Return (x, y) of the center of cell containing provided text 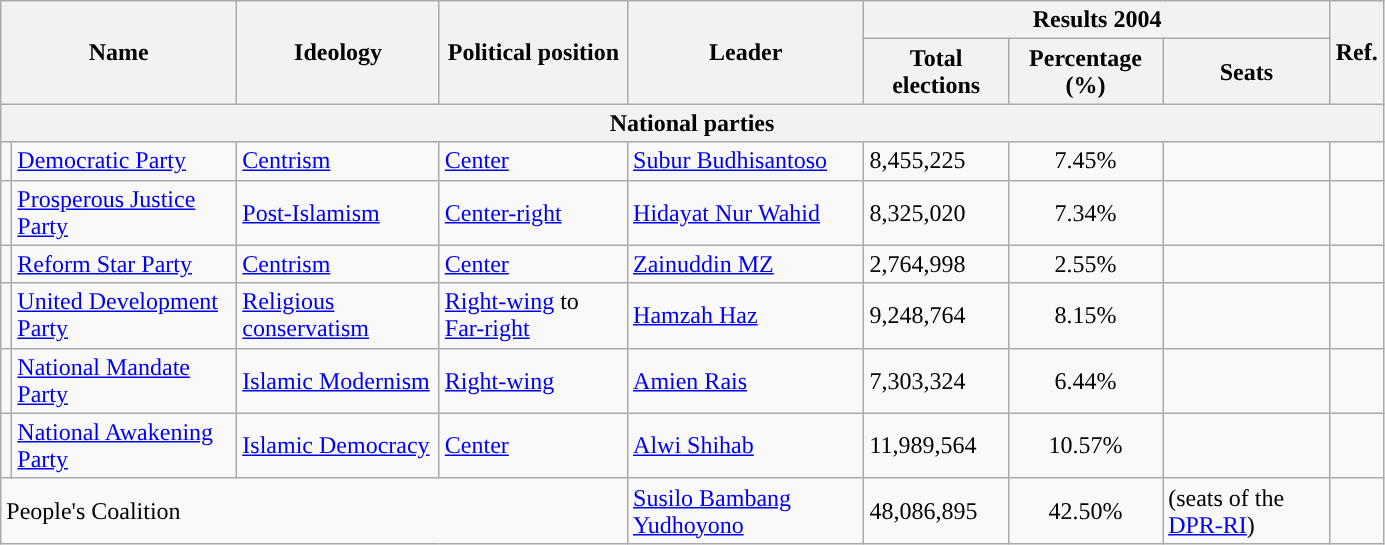
Hamzah Haz (746, 316)
48,086,895 (936, 510)
Amien Rais (746, 380)
8,455,225 (936, 161)
Results 2004 (1097, 20)
Islamic Democracy (338, 446)
Total elections (936, 72)
Zainuddin MZ (746, 264)
Hidayat Nur Wahid (746, 212)
Islamic Modernism (338, 380)
Alwi Shihab (746, 446)
9,248,764 (936, 316)
Reform Star Party (124, 264)
2,764,998 (936, 264)
Political position (533, 52)
8,325,020 (936, 212)
Post-Islamism (338, 212)
11,989,564 (936, 446)
Percentage (%) (1085, 72)
(seats of the DPR-RI) (1247, 510)
National Mandate Party (124, 380)
Center-right (533, 212)
Democratic Party (124, 161)
8.15% (1085, 316)
Subur Budhisantoso (746, 161)
Ideology (338, 52)
Ref. (1356, 52)
People's Coalition (314, 510)
2.55% (1085, 264)
Prosperous Justice Party (124, 212)
6.44% (1085, 380)
Name (119, 52)
National parties (692, 123)
Right-wing (533, 380)
United Development Party (124, 316)
10.57% (1085, 446)
Seats (1247, 72)
7.34% (1085, 212)
Leader (746, 52)
Right-wing to Far-right (533, 316)
42.50% (1085, 510)
7.45% (1085, 161)
Religious conservatism (338, 316)
Susilo Bambang Yudhoyono (746, 510)
National Awakening Party (124, 446)
7,303,324 (936, 380)
